Locate the cell with the specified text and output its [X, Y] center coordinate. 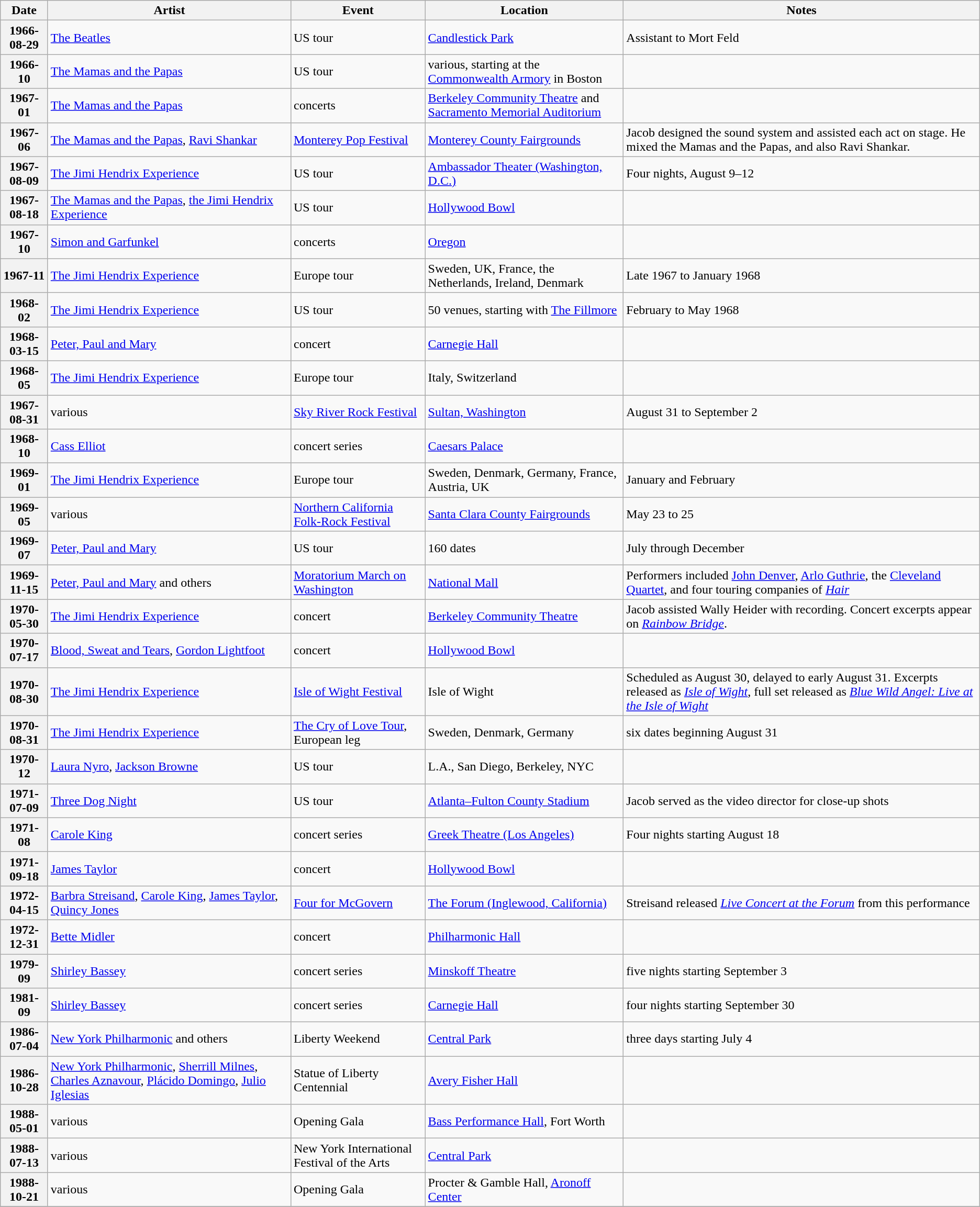
Northern California Folk-Rock Festival [358, 514]
1970-07-17 [24, 650]
Atlanta–Fulton County Stadium [525, 801]
The Beatles [169, 38]
Isle of Wight Festival [358, 691]
1968-03-15 [24, 343]
Monterey County Fairgrounds [525, 139]
1969-05 [24, 514]
1969-07 [24, 549]
1967-08-18 [24, 207]
Jacob designed the sound system and assisted each act on stage. He mixed the Mamas and the Papas, and also Ravi Shankar. [801, 139]
1967-08-09 [24, 174]
Avery Fisher Hall [525, 1080]
Barbra Streisand, Carole King, James Taylor, Quincy Jones [169, 902]
The Mamas and the Papas, the Jimi Hendrix Experience [169, 207]
1986-07-04 [24, 1040]
Peter, Paul and Mary and others [169, 582]
New York International Festival of the Arts [358, 1156]
Isle of Wight [525, 691]
Ambassador Theater (Washington, D.C.) [525, 174]
1970-08-30 [24, 691]
1971-07-09 [24, 801]
Laura Nyro, Jackson Browne [169, 766]
six dates beginning August 31 [801, 733]
1971-08 [24, 834]
1970-05-30 [24, 617]
Procter & Gamble Hall, Aronoff Center [525, 1189]
January and February [801, 480]
1967-08-31 [24, 411]
New York Philharmonic and others [169, 1040]
James Taylor [169, 869]
Berkeley Community Theatre [525, 617]
Simon and Garfunkel [169, 242]
1968-02 [24, 310]
Streisand released Live Concert at the Forum from this performance [801, 902]
1967-06 [24, 139]
May 23 to 25 [801, 514]
Three Dog Night [169, 801]
Bass Performance Hall, Fort Worth [525, 1121]
New York Philharmonic, Sherrill Milnes, Charles Aznavour, Plácido Domingo, Julio Iglesias [169, 1080]
Four nights starting August 18 [801, 834]
three days starting July 4 [801, 1040]
Notes [801, 10]
Cass Elliot [169, 446]
Performers included John Denver, Arlo Guthrie, the Cleveland Quartet, and four touring companies of Hair [801, 582]
Italy, Switzerland [525, 378]
1981-09 [24, 1005]
1968-05 [24, 378]
Caesars Palace [525, 446]
160 dates [525, 549]
1988-05-01 [24, 1121]
Date [24, 10]
five nights starting September 3 [801, 970]
Artist [169, 10]
1966-08-29 [24, 38]
1970-12 [24, 766]
1972-04-15 [24, 902]
Greek Theatre (Los Angeles) [525, 834]
L.A., San Diego, Berkeley, NYC [525, 766]
Late 1967 to January 1968 [801, 275]
July through December [801, 549]
1967-11 [24, 275]
1969-11-15 [24, 582]
August 31 to September 2 [801, 411]
four nights starting September 30 [801, 1005]
Four nights, August 9–12 [801, 174]
Jacob served as the video director for close-up shots [801, 801]
Santa Clara County Fairgrounds [525, 514]
50 venues, starting with The Fillmore [525, 310]
1969-01 [24, 480]
February to May 1968 [801, 310]
The Forum (Inglewood, California) [525, 902]
Assistant to Mort Feld [801, 38]
1988-10-21 [24, 1189]
1971-09-18 [24, 869]
Location [525, 10]
Liberty Weekend [358, 1040]
Event [358, 10]
1967-10 [24, 242]
Carole King [169, 834]
1986-10-28 [24, 1080]
Oregon [525, 242]
1970-08-31 [24, 733]
Four for McGovern [358, 902]
Blood, Sweat and Tears, Gordon Lightfoot [169, 650]
Sweden, UK, France, the Netherlands, Ireland, Denmark [525, 275]
Philharmonic Hall [525, 937]
1972-12-31 [24, 937]
Sweden, Denmark, Germany, France, Austria, UK [525, 480]
Bette Midler [169, 937]
Monterey Pop Festival [358, 139]
The Mamas and the Papas, Ravi Shankar [169, 139]
1968-10 [24, 446]
1979-09 [24, 970]
1967-01 [24, 106]
The Cry of Love Tour, European leg [358, 733]
Sky River Rock Festival [358, 411]
Moratorium March on Washington [358, 582]
Berkeley Community Theatre and Sacramento Memorial Auditorium [525, 106]
National Mall [525, 582]
Statue of Liberty Centennial [358, 1080]
Candlestick Park [525, 38]
Jacob assisted Wally Heider with recording. Concert excerpts appear on Rainbow Bridge. [801, 617]
Sweden, Denmark, Germany [525, 733]
various, starting at the Commonwealth Armory in Boston [525, 71]
1966-10 [24, 71]
Sultan, Washington [525, 411]
Minskoff Theatre [525, 970]
1988-07-13 [24, 1156]
